For the text-containing cell, return its midpoint in (X, Y) coordinate format. 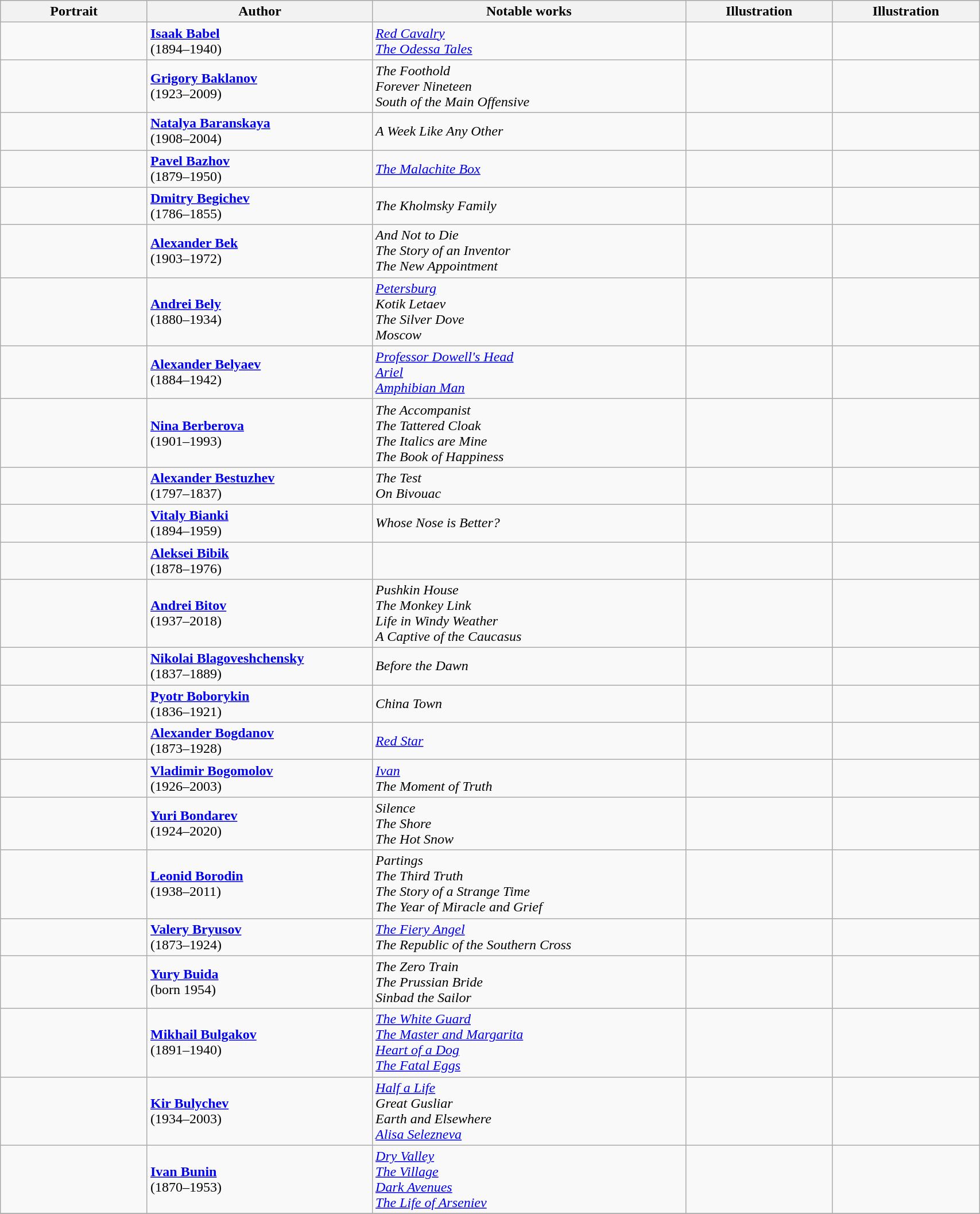
Whose Nose is Better? (529, 523)
A Week Like Any Other (529, 131)
Before the Dawn (529, 666)
IvanThe Moment of Truth (529, 779)
SilenceThe ShoreThe Hot Snow (529, 823)
The White GuardThe Master and MargaritaHeart of a DogThe Fatal Eggs (529, 1043)
Nina Berberova(1901–1993) (259, 433)
Pushkin HouseThe Monkey LinkLife in Windy WeatherA Captive of the Caucasus (529, 613)
Alexander Bek(1903–1972) (259, 251)
Alexander Belyaev(1884–1942) (259, 372)
The TestOn Bivouac (529, 486)
Red CavalryThe Odessa Tales (529, 41)
Alexander Bogdanov(1873–1928) (259, 741)
Aleksei Bibik(1878–1976) (259, 560)
The Zero TrainThe Prussian BrideSinbad the Sailor (529, 982)
Alexander Bestuzhev(1797–1837) (259, 486)
Half a LifeGreat GusliarEarth and ElsewhereAlisa Selezneva (529, 1111)
PartingsThe Third TruthThe Story of a Strange TimeThe Year of Miracle and Grief (529, 884)
Dmitry Begichev(1786–1855) (259, 206)
Grigory Baklanov(1923–2009) (259, 86)
Red Star (529, 741)
Valery Bryusov(1873–1924) (259, 937)
The AccompanistThe Tattered CloakThe Italics are MineThe Book of Happiness (529, 433)
The FootholdForever NineteenSouth of the Main Offensive (529, 86)
Ivan Bunin(1870–1953) (259, 1180)
Author (259, 11)
Nikolai Blagoveshchensky(1837–1889) (259, 666)
Dry ValleyThe VillageDark AvenuesThe Life of Arseniev (529, 1180)
Andrei Bely(1880–1934) (259, 311)
Pavel Bazhov(1879–1950) (259, 169)
Notable works (529, 11)
Vladimir Bogomolov(1926–2003) (259, 779)
Andrei Bitov(1937–2018) (259, 613)
Portrait (74, 11)
The Malachite Box (529, 169)
The Kholmsky Family (529, 206)
The Fiery AngelThe Republic of the Southern Cross (529, 937)
Yuri Bondarev(1924–2020) (259, 823)
Natalya Baranskaya(1908–2004) (259, 131)
Professor Dowell's HeadArielAmphibian Man (529, 372)
And Not to DieThe Story of an Inventor The New Appointment (529, 251)
Yury Buida(born 1954) (259, 982)
Vitaly Bianki(1894–1959) (259, 523)
China Town (529, 704)
Pyotr Boborykin(1836–1921) (259, 704)
PetersburgKotik LetaevThe Silver Dove Moscow (529, 311)
Mikhail Bulgakov(1891–1940) (259, 1043)
Isaak Babel(1894–1940) (259, 41)
Kir Bulychev(1934–2003) (259, 1111)
Leonid Borodin(1938–2011) (259, 884)
